For the text-containing cell, return its midpoint in (X, Y) coordinate format. 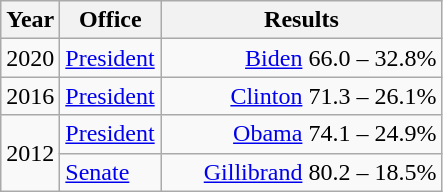
Gillibrand 80.2 – 18.5% (302, 172)
Results (302, 20)
Office (110, 20)
Senate (110, 172)
2020 (30, 58)
Clinton 71.3 – 26.1% (302, 96)
2012 (30, 153)
Obama 74.1 – 24.9% (302, 134)
Biden 66.0 – 32.8% (302, 58)
Year (30, 20)
2016 (30, 96)
